Return the (X, Y) coordinate for the center point of the cell that contains the specified text.  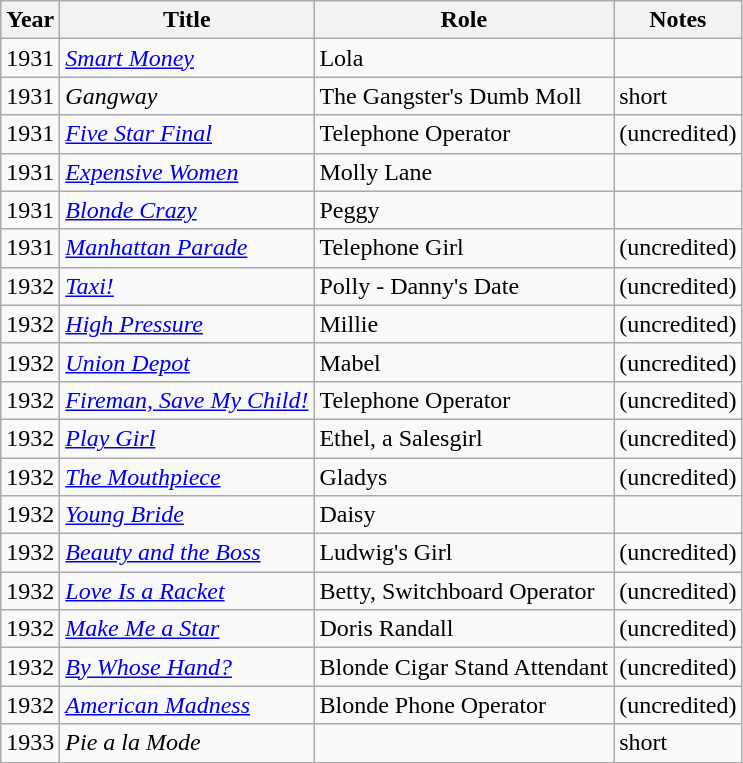
Molly Lane (464, 172)
Peggy (464, 210)
Blonde Phone Operator (464, 705)
High Pressure (187, 324)
Pie a la Mode (187, 743)
American Madness (187, 705)
Young Bride (187, 515)
Gangway (187, 96)
Notes (678, 20)
Fireman, Save My Child! (187, 400)
Love Is a Racket (187, 591)
Expensive Women (187, 172)
Taxi! (187, 286)
Five Star Final (187, 134)
Smart Money (187, 58)
Title (187, 20)
Blonde Crazy (187, 210)
Play Girl (187, 438)
Daisy (464, 515)
Millie (464, 324)
Blonde Cigar Stand Attendant (464, 667)
Telephone Girl (464, 248)
By Whose Hand? (187, 667)
The Gangster's Dumb Moll (464, 96)
Doris Randall (464, 629)
Make Me a Star (187, 629)
Betty, Switchboard Operator (464, 591)
Mabel (464, 362)
Manhattan Parade (187, 248)
Ludwig's Girl (464, 553)
Beauty and the Boss (187, 553)
Ethel, a Salesgirl (464, 438)
Polly - Danny's Date (464, 286)
Role (464, 20)
Year (30, 20)
Union Depot (187, 362)
The Mouthpiece (187, 477)
Lola (464, 58)
1933 (30, 743)
Gladys (464, 477)
